Output the (x, y) coordinate of the center of the cell containing the given text.  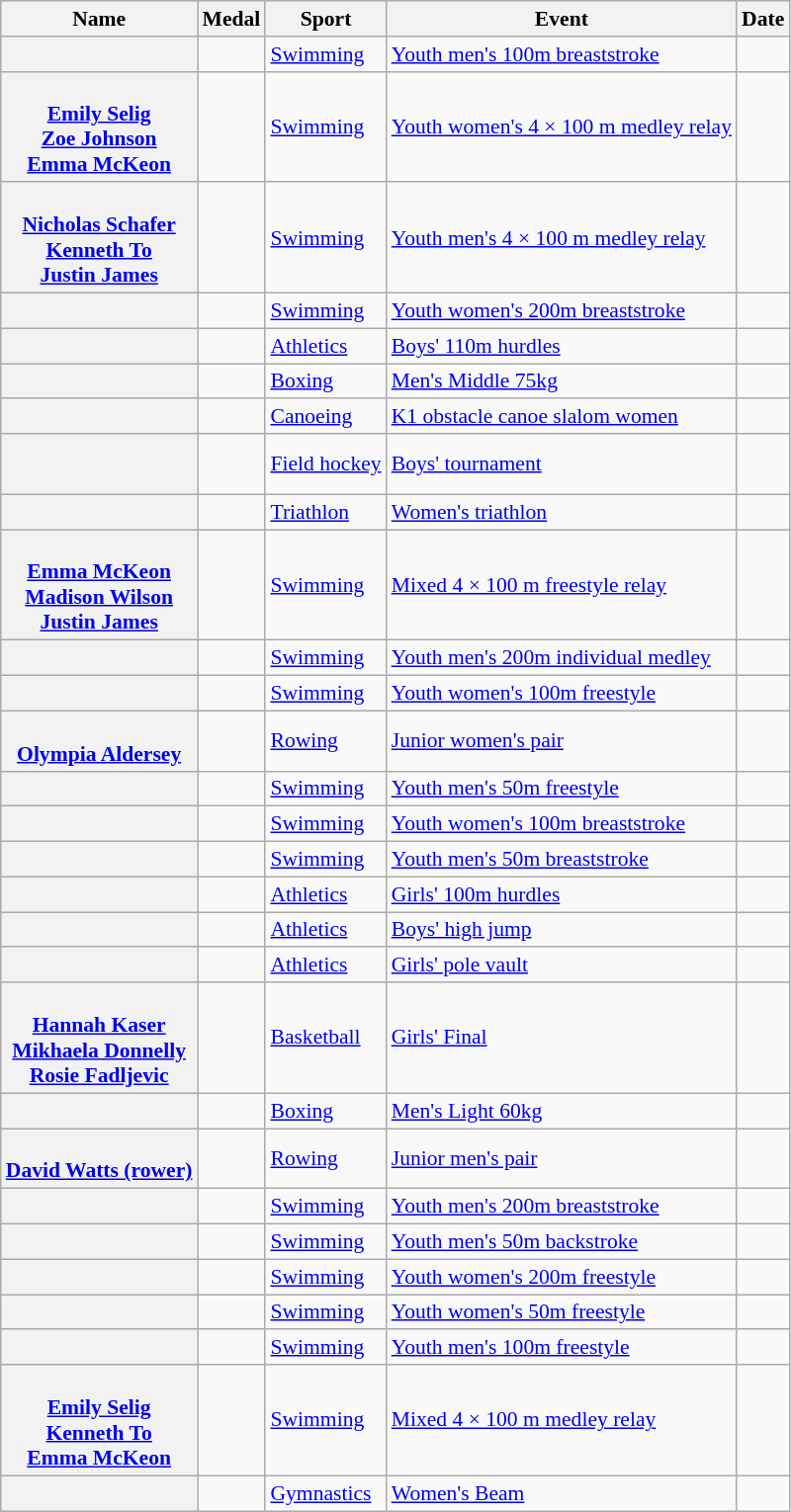
Sport (325, 19)
Triathlon (325, 512)
Hannah KaserMikhaela DonnellyRosie Fadljevic (99, 1038)
Youth women's 200m freestyle (562, 1277)
Event (562, 19)
Girls' 100m hurdles (562, 894)
Boys' tournament (562, 464)
Youth men's 50m backstroke (562, 1242)
Women's Beam (562, 1493)
Nicholas SchaferKenneth ToJustin James (99, 238)
Youth women's 100m breaststroke (562, 824)
Boys' high jump (562, 930)
Girls' pole vault (562, 966)
Youth men's 50m breaststroke (562, 860)
Youth men's 100m breaststroke (562, 54)
Name (99, 19)
David Watts (rower) (99, 1158)
Emma McKeonMadison WilsonJustin James (99, 585)
Youth men's 200m individual medley (562, 658)
Youth women's 50m freestyle (562, 1312)
Emily SeligZoe JohnsonEmma McKeon (99, 126)
Emily SeligKenneth ToEmma McKeon (99, 1420)
Gymnastics (325, 1493)
Mixed 4 × 100 m freestyle relay (562, 585)
Olympia Aldersey (99, 741)
Women's triathlon (562, 512)
K1 obstacle canoe slalom women (562, 417)
Girls' Final (562, 1038)
Men's Middle 75kg (562, 381)
Junior women's pair (562, 741)
Date (763, 19)
Youth men's 200m breaststroke (562, 1207)
Medal (231, 19)
Mixed 4 × 100 m medley relay (562, 1420)
Youth women's 200m breaststroke (562, 311)
Youth men's 4 × 100 m medley relay (562, 238)
Youth men's 100m freestyle (562, 1348)
Basketball (325, 1038)
Boys' 110m hurdles (562, 346)
Canoeing (325, 417)
Junior men's pair (562, 1158)
Youth women's 100m freestyle (562, 694)
Youth women's 4 × 100 m medley relay (562, 126)
Field hockey (325, 464)
Men's Light 60kg (562, 1111)
Youth men's 50m freestyle (562, 789)
